Detect which cell encompasses the target text, then output its (x, y) center coordinate. 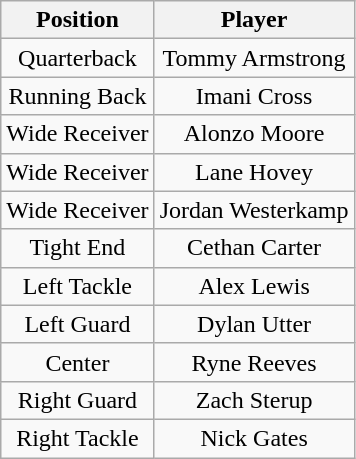
Tommy Armstrong (254, 58)
Right Guard (78, 400)
Position (78, 20)
Right Tackle (78, 438)
Zach Sterup (254, 400)
Quarterback (78, 58)
Nick Gates (254, 438)
Center (78, 362)
Player (254, 20)
Cethan Carter (254, 248)
Imani Cross (254, 96)
Left Tackle (78, 286)
Left Guard (78, 324)
Alonzo Moore (254, 134)
Lane Hovey (254, 172)
Jordan Westerkamp (254, 210)
Running Back (78, 96)
Alex Lewis (254, 286)
Ryne Reeves (254, 362)
Dylan Utter (254, 324)
Tight End (78, 248)
